Find where the given text appears and provide that cell's center as (X, Y) coordinate. 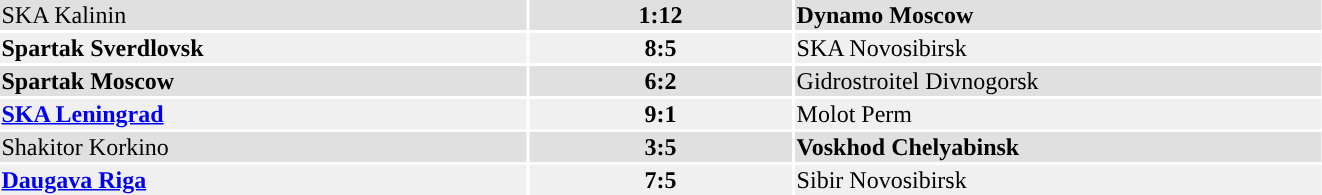
Sibir Novosibirsk (1058, 180)
SKA Novosibirsk (1058, 48)
Dynamo Moscow (1058, 15)
SKA Leningrad (263, 114)
6:2 (660, 81)
SKA Kalinin (263, 15)
Gidrostroitel Divnogorsk (1058, 81)
8:5 (660, 48)
1:12 (660, 15)
Spartak Sverdlovsk (263, 48)
Daugava Riga (263, 180)
7:5 (660, 180)
Molot Perm (1058, 114)
Shakitor Korkino (263, 147)
9:1 (660, 114)
Voskhod Chelyabinsk (1058, 147)
3:5 (660, 147)
Spartak Moscow (263, 81)
